Capture the cell that displays the provided text and extract its [X, Y] central coordinate. 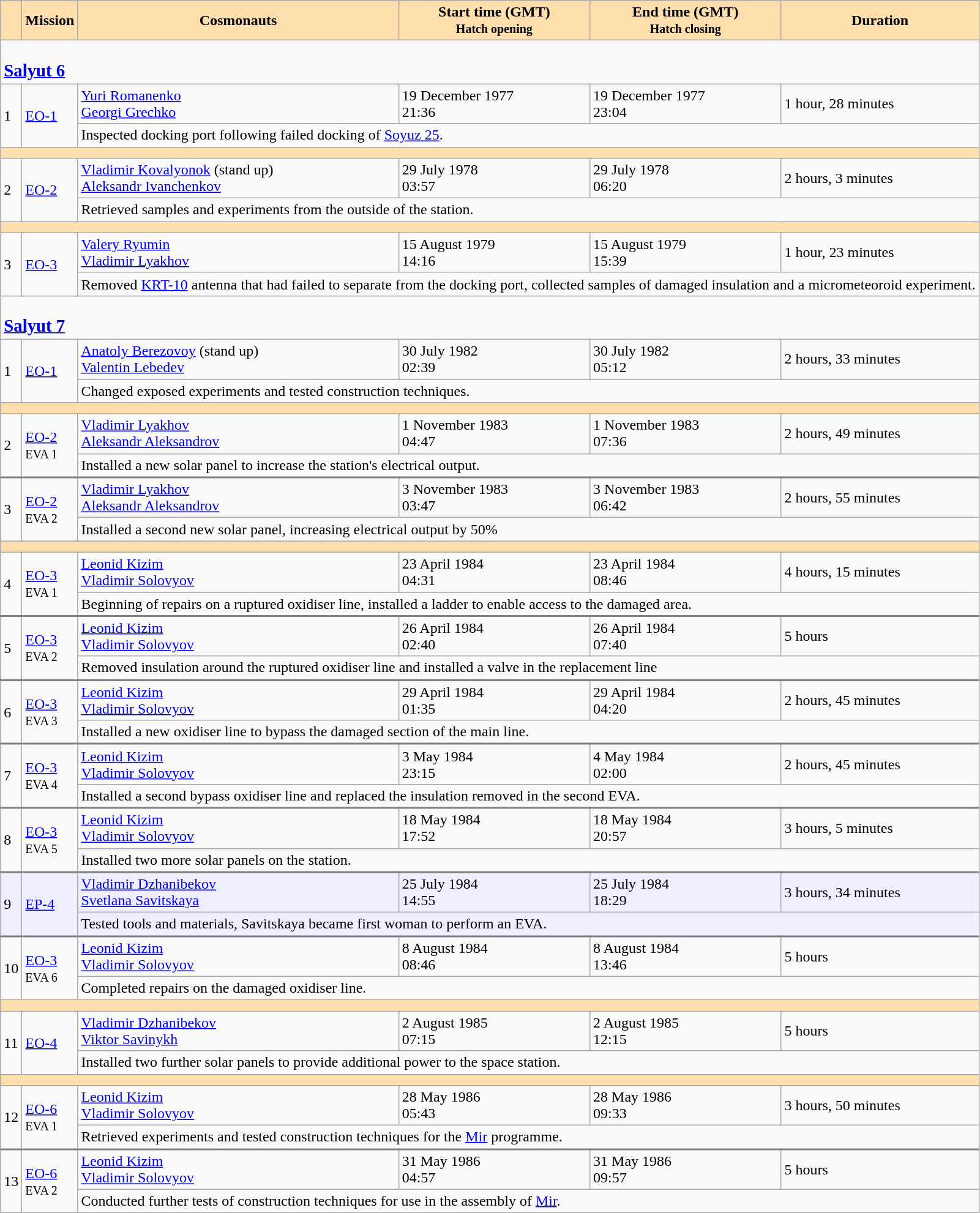
EO-6EVA 2 [50, 1181]
EO-3EVA 3 [50, 712]
8 August 198413:46 [686, 956]
EO-3EVA 6 [50, 968]
Anatoly Berezovoy (stand up)Valentin Lebedev [238, 359]
EO-3EVA 5 [50, 840]
EO-3EVA 2 [50, 648]
Valery RyuminVladimir Lyakhov [238, 252]
25 July 198418:29 [686, 892]
Start time (GMT)Hatch opening [494, 21]
Retrieved experiments and tested construction techniques for the Mir programme. [528, 1137]
6 [11, 712]
Installed a new solar panel to increase the station's electrical output. [528, 465]
1 hour, 23 minutes [880, 252]
25 July 198414:55 [494, 892]
EO-6EVA 1 [50, 1118]
Tested tools and materials, Savitskaya became first woman to perform an EVA. [528, 924]
15 August 197914:16 [494, 252]
26 April 198402:40 [494, 636]
Duration [880, 21]
EO-3EVA 1 [50, 584]
29 April 198404:20 [686, 700]
Vladimir DzhanibekovViktor Savinykh [238, 1031]
EP-4 [50, 905]
12 [11, 1118]
3 hours, 34 minutes [880, 892]
3 hours, 5 minutes [880, 828]
Installed two further solar panels to provide additional power to the space station. [528, 1062]
4 hours, 15 minutes [880, 572]
2 August 198512:15 [686, 1031]
23 April 198408:46 [686, 572]
2 hours, 55 minutes [880, 498]
Removed KRT-10 antenna that had failed to separate from the docking port, collected samples of damaged insulation and a micrometeoroid experiment. [528, 284]
7 [11, 776]
2 August 198507:15 [494, 1031]
Completed repairs on the damaged oxidiser line. [528, 988]
Retrieved samples and experiments from the outside of the station. [528, 210]
8 August 198408:46 [494, 956]
2 hours, 49 minutes [880, 433]
9 [11, 905]
30 July 198205:12 [686, 359]
Installed a second bypass oxidiser line and replaced the insulation removed in the second EVA. [528, 796]
2 hours, 3 minutes [880, 179]
4 [11, 584]
15 August 197915:39 [686, 252]
5 [11, 648]
Installed a second new solar panel, increasing electrical output by 50% [528, 529]
Inspected docking port following failed docking of Soyuz 25. [528, 135]
Changed exposed experiments and tested construction techniques. [528, 391]
1 November 198307:36 [686, 433]
10 [11, 968]
Vladimir Kovalyonok (stand up)Aleksandr Ivanchenkov [238, 179]
EO-2 [50, 190]
31 May 198609:57 [686, 1169]
19 December 197721:36 [494, 104]
31 May 198604:57 [494, 1169]
13 [11, 1181]
EO-2EVA 1 [50, 446]
3 November 198303:47 [494, 498]
Beginning of repairs on a ruptured oxidiser line, installed a ladder to enable access to the damaged area. [528, 605]
Installed two more solar panels on the station. [528, 860]
Conducted further tests of construction techniques for use in the assembly of Mir. [528, 1201]
30 July 198202:39 [494, 359]
26 April 198407:40 [686, 636]
1 November 198304:47 [494, 433]
11 [11, 1043]
Salyut 7 [490, 317]
EO-4 [50, 1043]
EO-2EVA 2 [50, 509]
23 April 198404:31 [494, 572]
3 May 198423:15 [494, 764]
End time (GMT)Hatch closing [686, 21]
4 May 198402:00 [686, 764]
Cosmonauts [238, 21]
Mission [50, 21]
1 hour, 28 minutes [880, 104]
3 hours, 50 minutes [880, 1105]
2 hours, 33 minutes [880, 359]
29 April 198401:35 [494, 700]
28 May 198605:43 [494, 1105]
28 May 198609:33 [686, 1105]
29 July 197806:20 [686, 179]
Removed insulation around the ruptured oxidiser line and installed a valve in the replacement line [528, 668]
Vladimir DzhanibekovSvetlana Savitskaya [238, 892]
Installed a new oxidiser line to bypass the damaged section of the main line. [528, 732]
Yuri RomanenkoGeorgi Grechko [238, 104]
EO-3EVA 4 [50, 776]
18 May 198417:52 [494, 828]
8 [11, 840]
Salyut 6 [490, 62]
29 July 197803:57 [494, 179]
19 December 197723:04 [686, 104]
3 November 198306:42 [686, 498]
18 May 198420:57 [686, 828]
EO-3 [50, 264]
